Identify which cell holds the provided text, then report its (x, y) central coordinate. 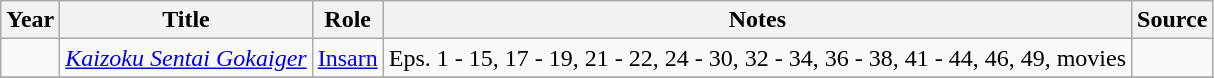
Year (30, 20)
Role (348, 20)
Kaizoku Sentai Gokaiger (186, 58)
Insarn (348, 58)
Source (1172, 20)
Eps. 1 - 15, 17 - 19, 21 - 22, 24 - 30, 32 - 34, 36 - 38, 41 - 44, 46, 49, movies (757, 58)
Title (186, 20)
Notes (757, 20)
